Return the (x, y) coordinate for the center point of the cell that contains the specified text.  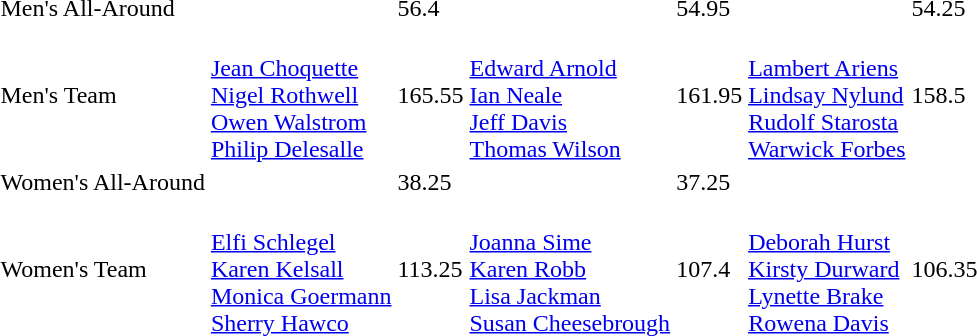
Edward ArnoldIan NealeJeff DavisThomas Wilson (570, 95)
165.55 (430, 95)
38.25 (430, 182)
37.25 (710, 182)
Lambert AriensLindsay NylundRudolf StarostaWarwick Forbes (827, 95)
Jean ChoquetteNigel RothwellOwen WalstromPhilip Delesalle (301, 95)
161.95 (710, 95)
